For the text-containing cell, return its midpoint in [X, Y] coordinate format. 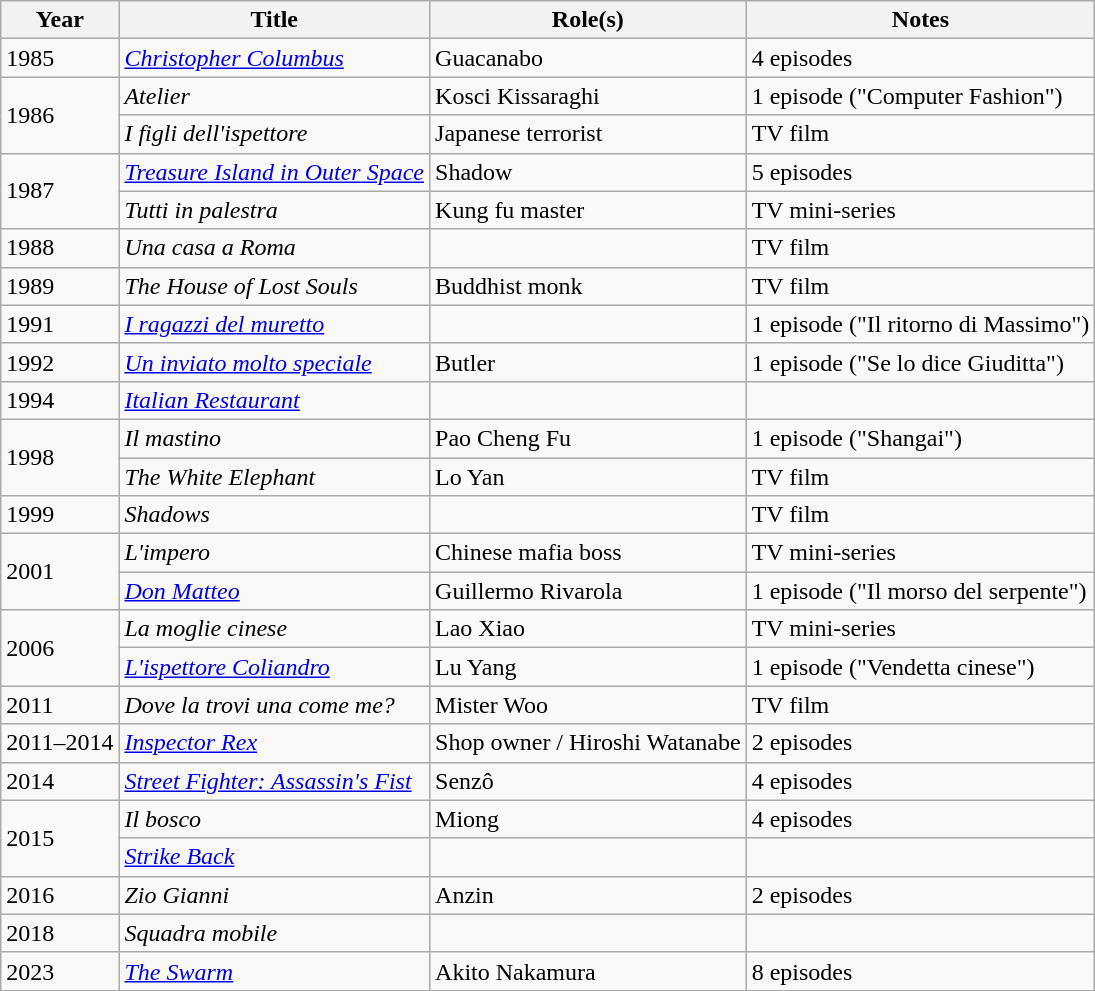
1 episode ("Shangai") [920, 438]
I figli dell'ispettore [274, 134]
1987 [60, 191]
2023 [60, 971]
I ragazzi del muretto [274, 324]
La moglie cinese [274, 629]
1 episode ("Il morso del serpente") [920, 591]
1986 [60, 115]
Anzin [588, 895]
Don Matteo [274, 591]
Mister Woo [588, 705]
Christopher Columbus [274, 58]
2011–2014 [60, 743]
8 episodes [920, 971]
Dove la trovi una come me? [274, 705]
1991 [60, 324]
1989 [60, 286]
Atelier [274, 96]
Japanese terrorist [588, 134]
Lao Xiao [588, 629]
Squadra mobile [274, 933]
1992 [60, 362]
1 episode ("Il ritorno di Massimo") [920, 324]
2016 [60, 895]
Guillermo Rivarola [588, 591]
Kung fu master [588, 210]
Il bosco [274, 819]
Una casa a Roma [274, 248]
Butler [588, 362]
Title [274, 20]
Buddhist monk [588, 286]
Lo Yan [588, 477]
2006 [60, 648]
Italian Restaurant [274, 400]
Akito Nakamura [588, 971]
L'ispettore Coliandro [274, 667]
Treasure Island in Outer Space [274, 172]
2014 [60, 781]
Senzô [588, 781]
1994 [60, 400]
Shadow [588, 172]
1998 [60, 457]
Inspector Rex [274, 743]
Kosci Kissaraghi [588, 96]
5 episodes [920, 172]
The House of Lost Souls [274, 286]
Year [60, 20]
Un inviato molto speciale [274, 362]
2015 [60, 838]
L'impero [274, 553]
2001 [60, 572]
Miong [588, 819]
The White Elephant [274, 477]
1 episode ("Computer Fashion") [920, 96]
Il mastino [274, 438]
1 episode ("Vendetta cinese") [920, 667]
Guacanabo [588, 58]
2011 [60, 705]
Pao Cheng Fu [588, 438]
1985 [60, 58]
Strike Back [274, 857]
2018 [60, 933]
Zio Gianni [274, 895]
Shop owner / Hiroshi Watanabe [588, 743]
Lu Yang [588, 667]
Chinese mafia boss [588, 553]
The Swarm [274, 971]
Tutti in palestra [274, 210]
Role(s) [588, 20]
1 episode ("Se lo dice Giuditta") [920, 362]
Shadows [274, 515]
Street Fighter: Assassin's Fist [274, 781]
1999 [60, 515]
Notes [920, 20]
1988 [60, 248]
